Return the [X, Y] coordinate for the center point of the cell that contains the specified text.  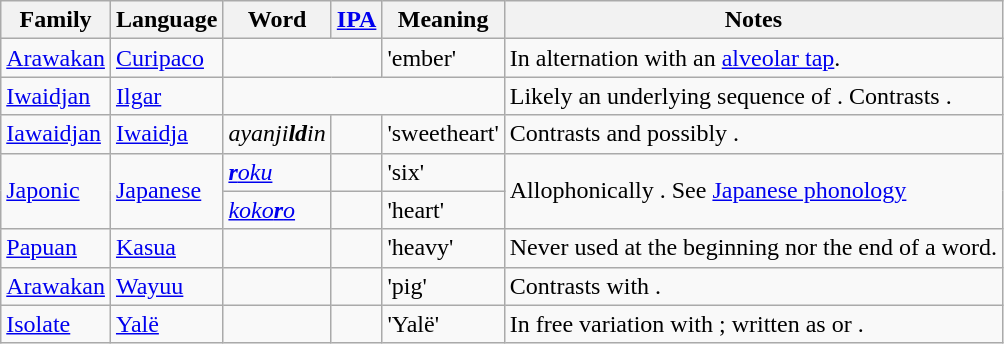
Iawaidjan [56, 134]
Never used at the beginning nor the end of a word. [753, 248]
'six' [443, 172]
'Yalë' [443, 324]
'sweetheart' [443, 134]
Contrasts with . [753, 286]
In free variation with ; written as or . [753, 324]
'pig' [443, 286]
Language [166, 20]
Japanese [166, 191]
'heavy' [443, 248]
Kasua [166, 248]
IPA [356, 20]
Ilgar [166, 96]
Word [277, 20]
Iwaidja [166, 134]
Contrasts and possibly . [753, 134]
ayanjildin [277, 134]
Curipaco [166, 58]
'ember' [443, 58]
Japonic [56, 191]
Allophonically . See Japanese phonology [753, 191]
Likely an underlying sequence of . Contrasts . [753, 96]
kokoro [277, 210]
Meaning [443, 20]
In alternation with an alveolar tap. [753, 58]
Yalë [166, 324]
Family [56, 20]
Notes [753, 20]
Papuan [56, 248]
Isolate [56, 324]
Wayuu [166, 286]
'heart' [443, 210]
roku [277, 172]
Iwaidjan [56, 96]
